Extract the [x, y] coordinate from the center of the cell holding the provided text.  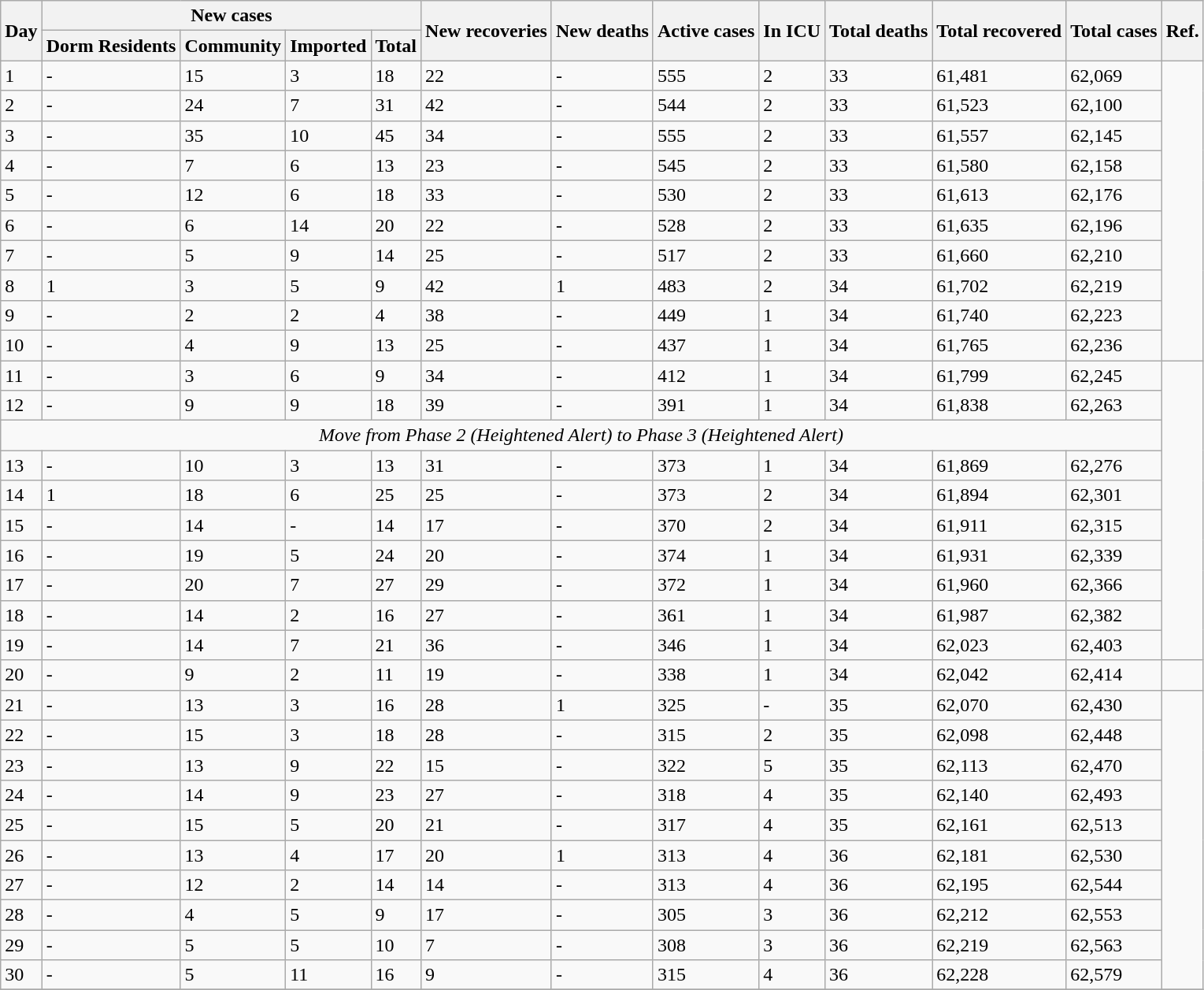
62,563 [1114, 945]
544 [706, 106]
62,161 [999, 825]
39 [487, 406]
62,223 [1114, 315]
346 [706, 645]
372 [706, 585]
8 [21, 285]
62,236 [1114, 345]
61,660 [999, 255]
61,740 [999, 315]
62,382 [1114, 615]
545 [706, 165]
62,493 [1114, 795]
62,070 [999, 705]
62,042 [999, 675]
61,702 [999, 285]
449 [706, 315]
62,212 [999, 915]
61,557 [999, 135]
61,911 [999, 525]
Total deaths [879, 31]
61,931 [999, 555]
Community [233, 46]
483 [706, 285]
61,799 [999, 376]
62,366 [1114, 585]
62,276 [1114, 465]
61,613 [999, 195]
In ICU [792, 31]
370 [706, 525]
New cases [232, 16]
New deaths [602, 31]
61,635 [999, 225]
528 [706, 225]
62,414 [1114, 675]
61,523 [999, 106]
437 [706, 345]
62,403 [1114, 645]
62,263 [1114, 406]
62,210 [1114, 255]
305 [706, 915]
338 [706, 675]
61,869 [999, 465]
26 [21, 855]
361 [706, 615]
325 [706, 705]
317 [706, 825]
61,894 [999, 495]
322 [706, 765]
62,430 [1114, 705]
30 [21, 975]
62,140 [999, 795]
Active cases [706, 31]
412 [706, 376]
391 [706, 406]
62,100 [1114, 106]
374 [706, 555]
Ref. [1183, 31]
62,069 [1114, 76]
62,113 [999, 765]
61,765 [999, 345]
45 [396, 135]
62,181 [999, 855]
Total cases [1114, 31]
62,195 [999, 885]
62,553 [1114, 915]
62,228 [999, 975]
62,339 [1114, 555]
308 [706, 945]
Dorm Residents [111, 46]
62,301 [1114, 495]
62,196 [1114, 225]
61,838 [999, 406]
530 [706, 195]
61,987 [999, 615]
62,176 [1114, 195]
Move from Phase 2 (Heightened Alert) to Phase 3 (Heightened Alert) [581, 436]
62,544 [1114, 885]
517 [706, 255]
61,580 [999, 165]
Day [21, 31]
62,315 [1114, 525]
62,023 [999, 645]
62,513 [1114, 825]
62,579 [1114, 975]
62,245 [1114, 376]
New recoveries [487, 31]
Total recovered [999, 31]
62,145 [1114, 135]
Imported [328, 46]
Total [396, 46]
62,098 [999, 735]
61,960 [999, 585]
62,470 [1114, 765]
62,530 [1114, 855]
62,448 [1114, 735]
62,158 [1114, 165]
318 [706, 795]
38 [487, 315]
61,481 [999, 76]
